Return the (x, y) coordinate for the center point of the cell that contains the specified text.  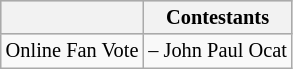
– John Paul Ocat (217, 51)
Online Fan Vote (72, 51)
Contestants (217, 17)
